Locate the cell with the specified text and output its [X, Y] center coordinate. 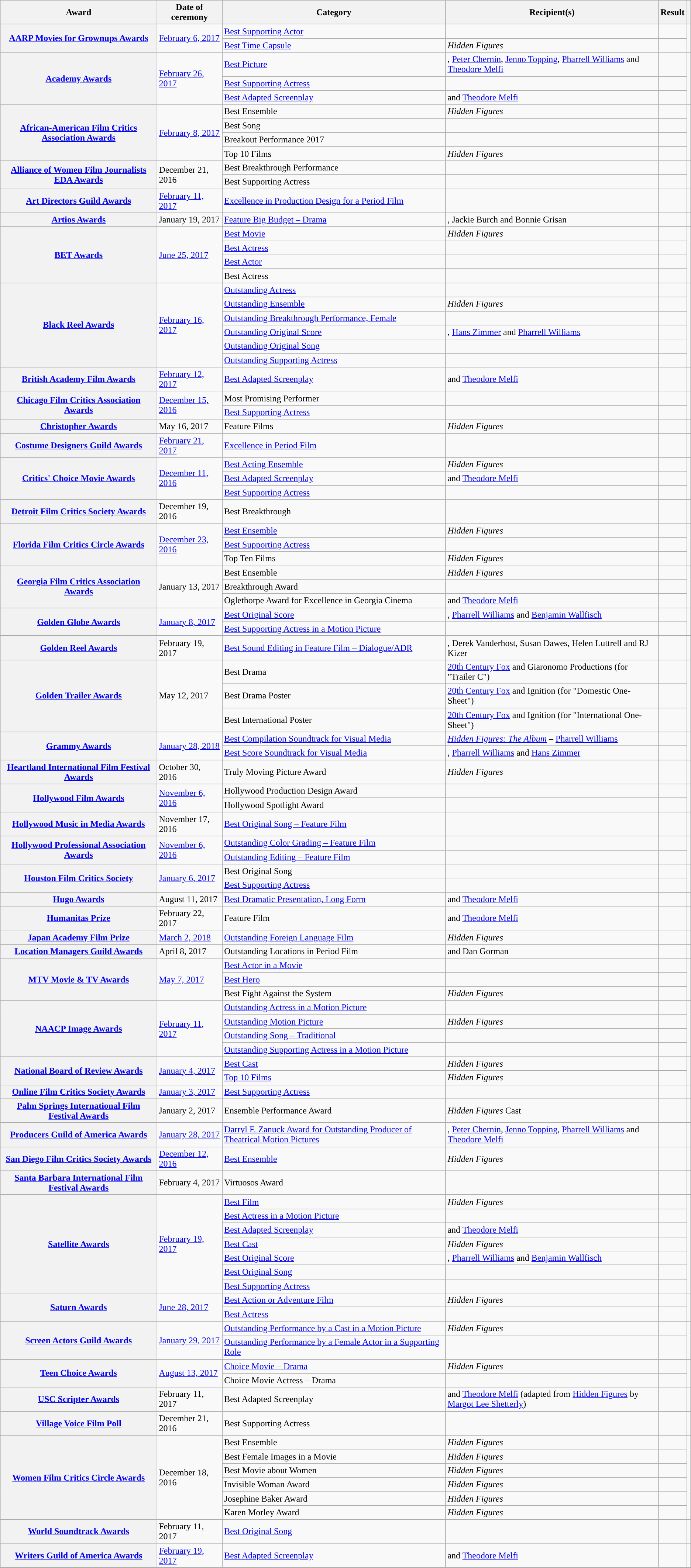
Outstanding Supporting Actress [334, 360]
February 8, 2017 [190, 132]
January 2, 2017 [190, 1111]
Best Actor [334, 262]
January 28, 2017 [190, 1135]
Golden Trailer Awards [79, 696]
February 26, 2017 [190, 78]
Saturn Awards [79, 1307]
Women Film Critics Circle Awards [79, 1477]
Best Actor in a Movie [334, 965]
Hollywood Professional Association Awards [79, 850]
and Dan Gorman [552, 951]
Outstanding Original Song [334, 346]
January 6, 2017 [190, 878]
May 12, 2017 [190, 696]
20th Century Fox and Giaronomo Productions (for "Trailer C") [552, 671]
Outstanding Supporting Actress in a Motion Picture [334, 1050]
Virtuosos Award [334, 1183]
Outstanding Ensemble [334, 304]
Best International Poster [334, 719]
Christopher Awards [79, 426]
Village Voice Film Poll [79, 1423]
Outstanding Actress in a Motion Picture [334, 1008]
Best Fight Against the System [334, 994]
Georgia Film Critics Association Awards [79, 587]
January 4, 2017 [190, 1071]
Golden Globe Awards [79, 622]
Feature Big Budget – Drama [334, 220]
Best Drama [334, 671]
San Diego Film Critics Society Awards [79, 1158]
Darryl F. Zanuck Award for Outstanding Producer of Theatrical Motion Pictures [334, 1135]
Outstanding Song – Traditional [334, 1036]
June 25, 2017 [190, 255]
Hollywood Spotlight Award [334, 805]
December 18, 2016 [190, 1477]
Critics' Choice Movie Awards [79, 479]
NAACP Image Awards [79, 1029]
Online Film Critics Society Awards [79, 1092]
Best Breakthrough [334, 511]
20th Century Fox and Ignition (for "Domestic One-Sheet") [552, 696]
Heartland International Film Festival Awards [79, 772]
Best Actress in a Motion Picture [334, 1216]
Outstanding Locations in Period Film [334, 951]
February 21, 2017 [190, 445]
Best Time Capsule [334, 45]
Truly Moving Picture Award [334, 772]
Academy Awards [79, 78]
Hollywood Film Awards [79, 798]
August 11, 2017 [190, 899]
Location Managers Guild Awards [79, 951]
National Board of Review Awards [79, 1071]
Teen Choice Awards [79, 1373]
Best Song [334, 125]
20th Century Fox and Ignition (for "International One-Sheet") [552, 719]
December 11, 2016 [190, 479]
Ensemble Performance Award [334, 1111]
MTV Movie & TV Awards [79, 979]
Satellite Awards [79, 1244]
Best Original Song – Feature Film [334, 824]
Result [673, 13]
Best Acting Ensemble [334, 464]
Best Sound Editing in Feature Film – Dialogue/ADR [334, 648]
January 29, 2017 [190, 1340]
Most Promising Performer [334, 398]
Best Female Images in a Movie [334, 1456]
December 19, 2016 [190, 511]
Houston Film Critics Society [79, 878]
Best Picture [334, 64]
Japan Academy Film Prize [79, 937]
Writers Guild of America Awards [79, 1555]
Hollywood Production Design Award [334, 791]
, Hans Zimmer and Pharrell Williams [552, 332]
Best Supporting Actress in a Motion Picture [334, 629]
January 13, 2017 [190, 587]
, Pharrell Williams and Hans Zimmer [552, 753]
February 12, 2017 [190, 379]
Hidden Figures: The Album – Pharrell Williams [552, 739]
Choice Movie Actress – Drama [334, 1380]
January 28, 2018 [190, 746]
Outstanding Motion Picture [334, 1022]
December 12, 2016 [190, 1158]
November 17, 2016 [190, 824]
Recipient(s) [552, 13]
Hollywood Music in Media Awards [79, 824]
February 22, 2017 [190, 918]
Florida Film Critics Circle Awards [79, 545]
Outstanding Performance by a Female Actor in a Supporting Role [334, 1347]
May 7, 2017 [190, 979]
Costume Designers Guild Awards [79, 445]
World Soundtrack Awards [79, 1532]
Best Drama Poster [334, 696]
Palm Springs International Film Festival Awards [79, 1111]
Grammy Awards [79, 746]
Humanitas Prize [79, 918]
Best Supporting Actor [334, 31]
Best Movie about Women [334, 1470]
Best Compilation Soundtrack for Visual Media [334, 739]
Best Dramatic Presentation, Long Form [334, 899]
Best Film [334, 1202]
BET Awards [79, 255]
Hidden Figures Cast [552, 1111]
Artios Awards [79, 220]
Outstanding Breakthrough Performance, Female [334, 318]
February 6, 2017 [190, 38]
Choice Movie – Drama [334, 1366]
Best Action or Adventure Film [334, 1300]
USC Scripter Awards [79, 1399]
Outstanding Actress [334, 290]
Oglethorpe Award for Excellence in Georgia Cinema [334, 601]
Chicago Film Critics Association Awards [79, 405]
Screen Actors Guild Awards [79, 1340]
Best Breakthrough Performance [334, 167]
Category [334, 13]
October 30, 2016 [190, 772]
Santa Barbara International Film Festival Awards [79, 1183]
Golden Reel Awards [79, 648]
Art Directors Guild Awards [79, 201]
January 19, 2017 [190, 220]
Outstanding Editing – Feature Film [334, 857]
Feature Films [334, 426]
AARP Movies for Grownups Awards [79, 38]
April 8, 2017 [190, 951]
August 13, 2017 [190, 1373]
Karen Morley Award [334, 1513]
January 8, 2017 [190, 622]
Black Reel Awards [79, 325]
Invisible Woman Award [334, 1484]
and Theodore Melfi (adapted from Hidden Figures by Margot Lee Shetterly) [552, 1399]
June 28, 2017 [190, 1307]
February 4, 2017 [190, 1183]
African-American Film Critics Association Awards [79, 132]
March 2, 2018 [190, 937]
Feature Film [334, 918]
Outstanding Foreign Language Film [334, 937]
Breakout Performance 2017 [334, 139]
Hugo Awards [79, 899]
February 16, 2017 [190, 325]
Best Movie [334, 234]
British Academy Film Awards [79, 379]
December 23, 2016 [190, 545]
December 15, 2016 [190, 405]
Best Score Soundtrack for Visual Media [334, 753]
Outstanding Original Score [334, 332]
Top Ten Films [334, 559]
Award [79, 13]
Date of ceremony [190, 13]
, Jackie Burch and Bonnie Grisan [552, 220]
May 16, 2017 [190, 426]
Best Hero [334, 980]
Outstanding Color Grading – Feature Film [334, 843]
Producers Guild of America Awards [79, 1135]
, Derek Vanderhost, Susan Dawes, Helen Luttrell and RJ Kizer [552, 648]
Breakthrough Award [334, 587]
Josephine Baker Award [334, 1498]
Outstanding Performance by a Cast in a Motion Picture [334, 1328]
Excellence in Period Film [334, 445]
Detroit Film Critics Society Awards [79, 511]
Alliance of Women Film Journalists EDA Awards [79, 175]
Excellence in Production Design for a Period Film [334, 201]
January 3, 2017 [190, 1092]
